Return (x, y) of the center of cell containing provided text 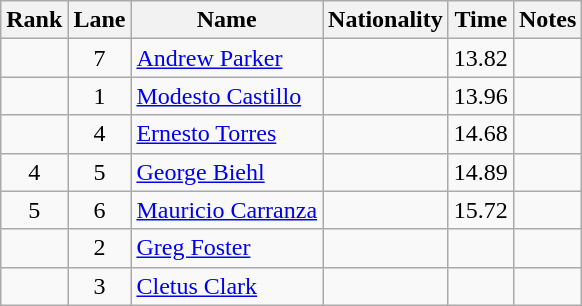
13.96 (480, 96)
George Biehl (227, 172)
Name (227, 20)
Mauricio Carranza (227, 210)
Lane (100, 20)
2 (100, 248)
1 (100, 96)
Rank (34, 20)
Nationality (386, 20)
7 (100, 58)
Andrew Parker (227, 58)
15.72 (480, 210)
Modesto Castillo (227, 96)
14.68 (480, 134)
Time (480, 20)
14.89 (480, 172)
Greg Foster (227, 248)
13.82 (480, 58)
6 (100, 210)
Notes (547, 20)
Ernesto Torres (227, 134)
Cletus Clark (227, 286)
3 (100, 286)
